Scan for the cell matching the given text and deliver its (x, y) coordinate at center. 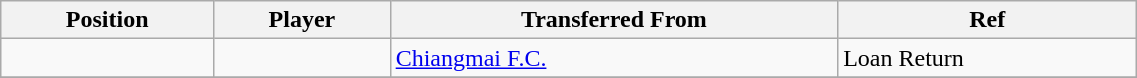
Ref (988, 20)
Position (108, 20)
Chiangmai F.C. (614, 58)
Transferred From (614, 20)
Loan Return (988, 58)
Player (302, 20)
